Capture the cell that displays the provided text and extract its [X, Y] central coordinate. 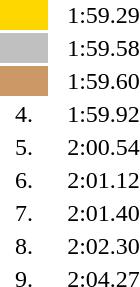
6. [24, 180]
5. [24, 147]
8. [24, 246]
4. [24, 114]
7. [24, 213]
